Locate the cell with the specified text and output its (X, Y) center coordinate. 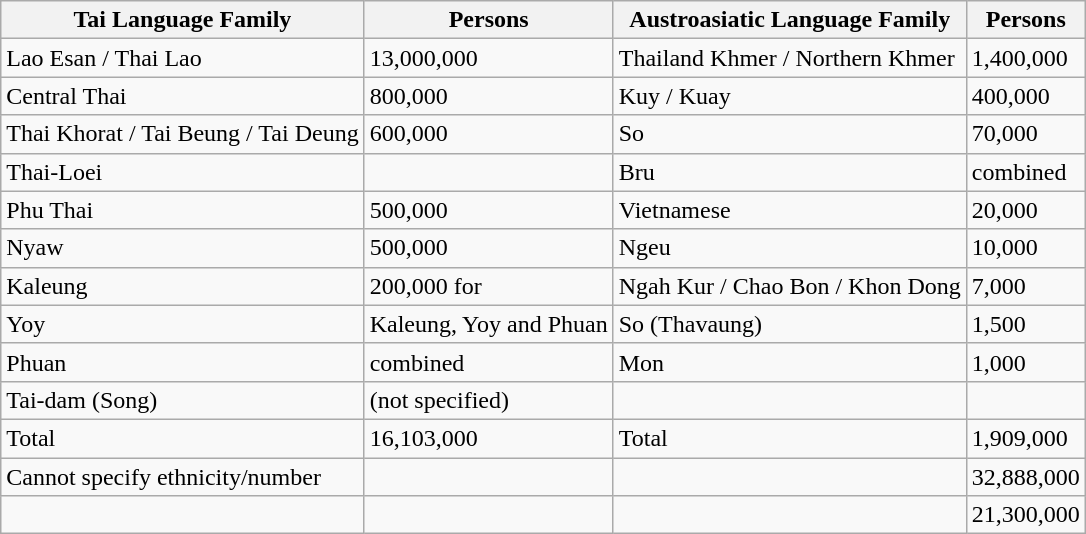
Mon (790, 362)
32,888,000 (1026, 477)
Kaleung (182, 286)
Tai-dam (Song) (182, 400)
Thai-Loei (182, 172)
800,000 (488, 96)
20,000 (1026, 210)
Bru (790, 172)
Phuan (182, 362)
1,000 (1026, 362)
Kaleung, Yoy and Phuan (488, 324)
7,000 (1026, 286)
Kuy / Kuay (790, 96)
Lao Esan / Thai Lao (182, 58)
Cannot specify ethnicity/number (182, 477)
Ngeu (790, 248)
10,000 (1026, 248)
21,300,000 (1026, 515)
400,000 (1026, 96)
1,500 (1026, 324)
Thai Khorat / Tai Beung / Tai Deung (182, 134)
Central Thai (182, 96)
16,103,000 (488, 438)
1,909,000 (1026, 438)
70,000 (1026, 134)
Thailand Khmer / Northern Khmer (790, 58)
Tai Language Family (182, 20)
Vietnamese (790, 210)
1,400,000 (1026, 58)
(not specified) (488, 400)
So (Thavaung) (790, 324)
13,000,000 (488, 58)
Phu Thai (182, 210)
200,000 for (488, 286)
Yoy (182, 324)
600,000 (488, 134)
Ngah Kur / Chao Bon / Khon Dong (790, 286)
Austroasiatic Language Family (790, 20)
Nyaw (182, 248)
So (790, 134)
